Capture the cell that displays the provided text and extract its (x, y) central coordinate. 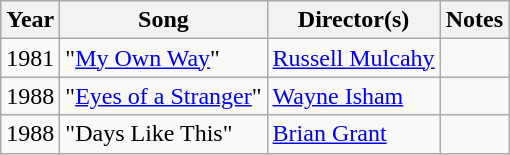
Song (164, 20)
Year (30, 20)
Wayne Isham (354, 96)
"My Own Way" (164, 58)
Brian Grant (354, 134)
"Eyes of a Stranger" (164, 96)
Director(s) (354, 20)
"Days Like This" (164, 134)
Russell Mulcahy (354, 58)
1981 (30, 58)
Notes (474, 20)
